Capture the cell that displays the provided text and extract its (X, Y) central coordinate. 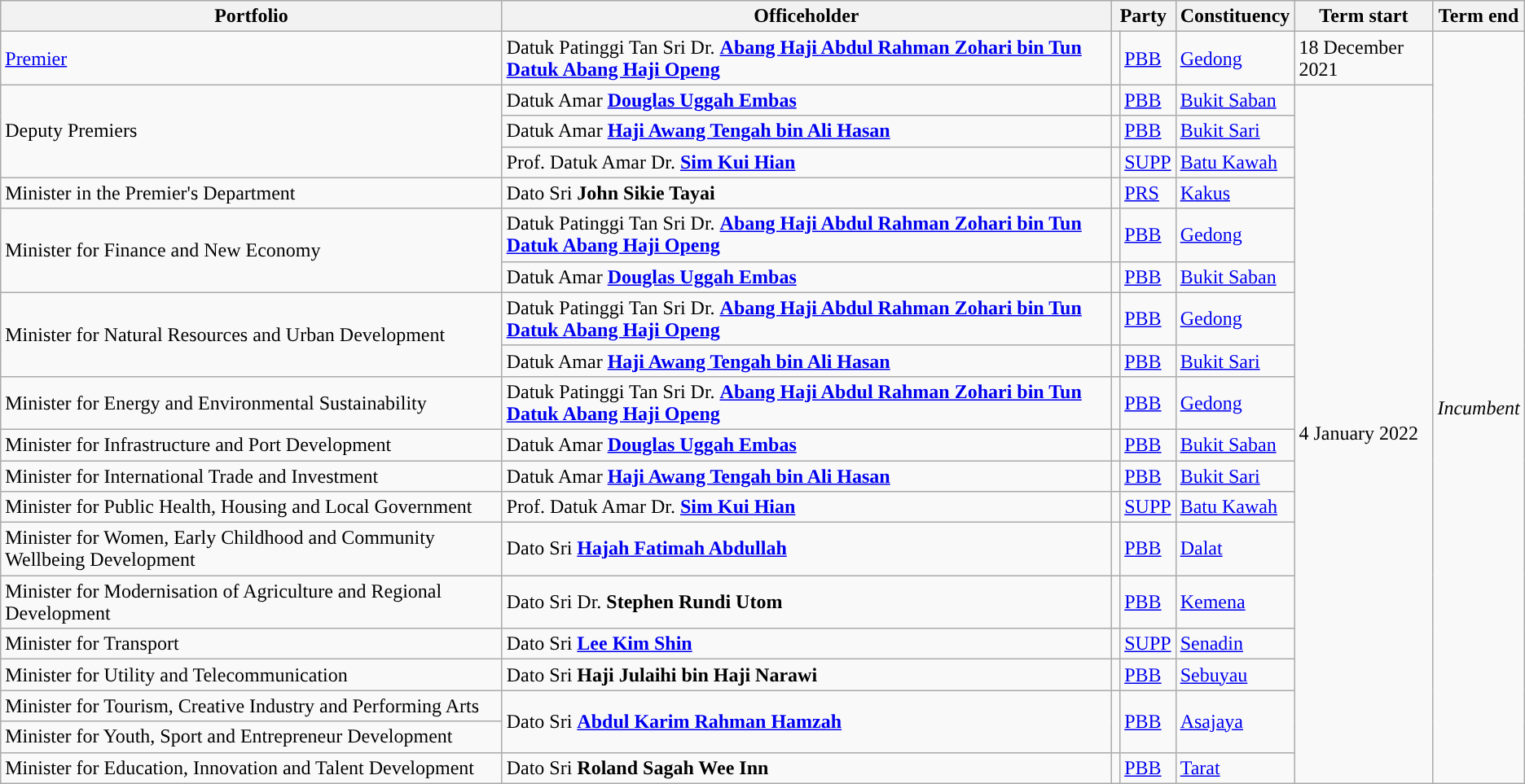
Minister for Women, Early Childhood and Community Wellbeing Development (251, 549)
Portfolio (251, 16)
Dato Sri Dr. Stephen Rundi Utom (806, 602)
Incumbent (1479, 407)
Sebuyau (1235, 675)
Minister for Public Health, Housing and Local Government (251, 507)
Minister for Energy and Environmental Sustainability (251, 402)
Dato Sri Abdul Karim Rahman Hamzah (806, 721)
Tarat (1235, 768)
Dalat (1235, 549)
Deputy Premiers (251, 131)
Minister for Tourism, Creative Industry and Performing Arts (251, 706)
Dato Sri Haji Julaihi bin Haji Narawi (806, 675)
Dato Sri Hajah Fatimah Abdullah (806, 549)
PRS (1148, 193)
Asajaya (1235, 721)
Minister for Utility and Telecommunication (251, 675)
Constituency (1235, 16)
Minister for Transport (251, 644)
Officeholder (806, 16)
4 January 2022 (1364, 434)
18 December 2021 (1364, 59)
Minister for International Trade and Investment (251, 476)
Dato Sri John Sikie Tayai (806, 193)
Premier (251, 59)
Minister for Natural Resources and Urban Development (251, 334)
Senadin (1235, 644)
Minister for Finance and New Economy (251, 251)
Minister in the Premier's Department (251, 193)
Dato Sri Roland Sagah Wee Inn (806, 768)
Term end (1479, 16)
Term start (1364, 16)
Minister for Infrastructure and Port Development (251, 445)
Minister for Education, Innovation and Talent Development (251, 768)
Minister for Youth, Sport and Entrepreneur Development (251, 737)
Kemena (1235, 602)
Party (1144, 16)
Minister for Modernisation of Agriculture and Regional Development (251, 602)
Kakus (1235, 193)
Dato Sri Lee Kim Shin (806, 644)
